Identify which cell holds the provided text, then report its (X, Y) central coordinate. 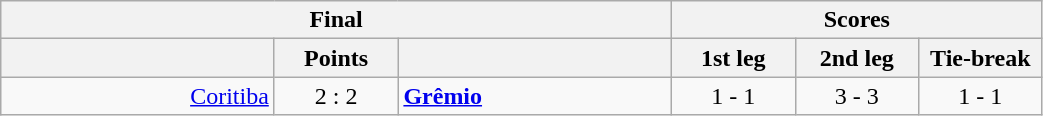
Coritiba (138, 96)
Scores (856, 20)
3 - 3 (857, 96)
Points (336, 58)
1st leg (733, 58)
Final (336, 20)
2 : 2 (336, 96)
Tie-break (981, 58)
2nd leg (857, 58)
Grêmio (535, 96)
